Capture the cell that displays the provided text and extract its (X, Y) central coordinate. 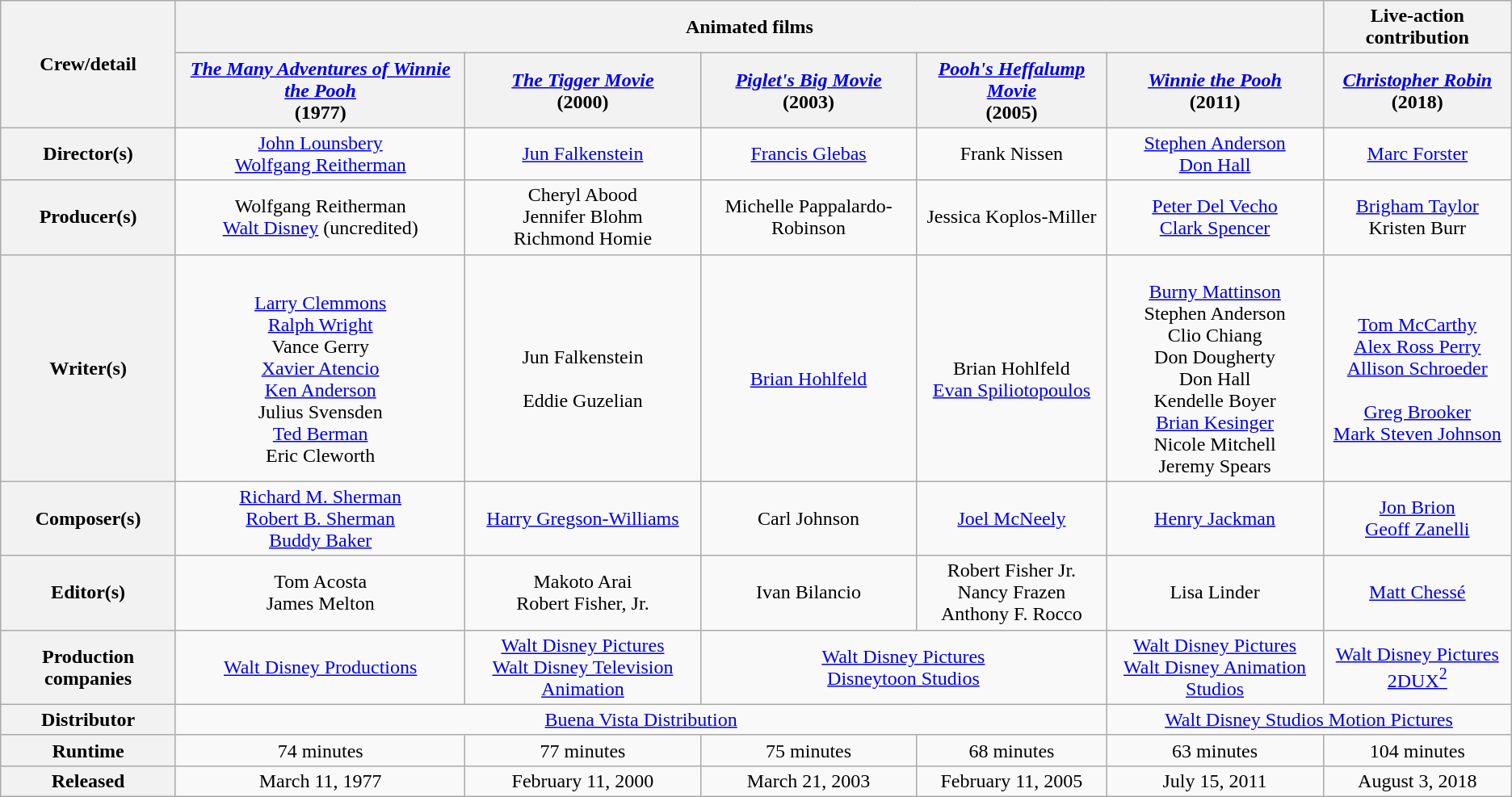
Runtime (89, 750)
Henry Jackman (1215, 518)
Walt Disney Pictures2DUX2 (1417, 667)
Walt Disney PicturesWalt Disney Television Animation (583, 667)
Composer(s) (89, 518)
Jun Falkenstein (583, 153)
July 15, 2011 (1215, 781)
Live-action contribution (1417, 27)
Joel McNeely (1011, 518)
Editor(s) (89, 593)
Robert Fisher Jr.Nancy FrazenAnthony F. Rocco (1011, 593)
75 minutes (808, 750)
Larry ClemmonsRalph WrightVance GerryXavier AtencioKen AndersonJulius SvensdenTed BermanEric Cleworth (320, 368)
The Tigger Movie(2000) (583, 90)
Michelle Pappalardo-Robinson (808, 217)
Animated films (750, 27)
Jessica Koplos-Miller (1011, 217)
Peter Del VechoClark Spencer (1215, 217)
Walt Disney Studios Motion Pictures (1308, 719)
Tom AcostaJames Melton (320, 593)
Francis Glebas (808, 153)
Walt Disney PicturesDisneytoon Studios (903, 667)
March 11, 1977 (320, 781)
Cheryl AboodJennifer BlohmRichmond Homie (583, 217)
Brigham TaylorKristen Burr (1417, 217)
Buena Vista Distribution (640, 719)
Piglet's Big Movie(2003) (808, 90)
Jon BrionGeoff Zanelli (1417, 518)
77 minutes (583, 750)
Walt Disney Productions (320, 667)
Matt Chessé (1417, 593)
Marc Forster (1417, 153)
Wolfgang ReithermanWalt Disney (uncredited) (320, 217)
Jun FalkensteinEddie Guzelian (583, 368)
Burny MattinsonStephen AndersonClio ChiangDon DoughertyDon HallKendelle BoyerBrian KesingerNicole MitchellJeremy Spears (1215, 368)
Lisa Linder (1215, 593)
Director(s) (89, 153)
Crew/detail (89, 65)
Production companies (89, 667)
August 3, 2018 (1417, 781)
Frank Nissen (1011, 153)
Stephen AndersonDon Hall (1215, 153)
Pooh's Heffalump Movie(2005) (1011, 90)
Richard M. ShermanRobert B. ShermanBuddy Baker (320, 518)
Harry Gregson-Williams (583, 518)
Writer(s) (89, 368)
Released (89, 781)
68 minutes (1011, 750)
Carl Johnson (808, 518)
Producer(s) (89, 217)
Walt Disney PicturesWalt Disney Animation Studios (1215, 667)
Tom McCarthyAlex Ross PerryAllison SchroederGreg BrookerMark Steven Johnson (1417, 368)
John LounsberyWolfgang Reitherman (320, 153)
Winnie the Pooh(2011) (1215, 90)
74 minutes (320, 750)
Ivan Bilancio (808, 593)
Brian Hohlfeld (808, 368)
Makoto AraiRobert Fisher, Jr. (583, 593)
February 11, 2005 (1011, 781)
Brian HohlfeldEvan Spiliotopoulos (1011, 368)
Christopher Robin(2018) (1417, 90)
February 11, 2000 (583, 781)
Distributor (89, 719)
The Many Adventures of Winnie the Pooh(1977) (320, 90)
63 minutes (1215, 750)
March 21, 2003 (808, 781)
104 minutes (1417, 750)
